Search for the cell housing the specified text and yield its [x, y] center coordinate. 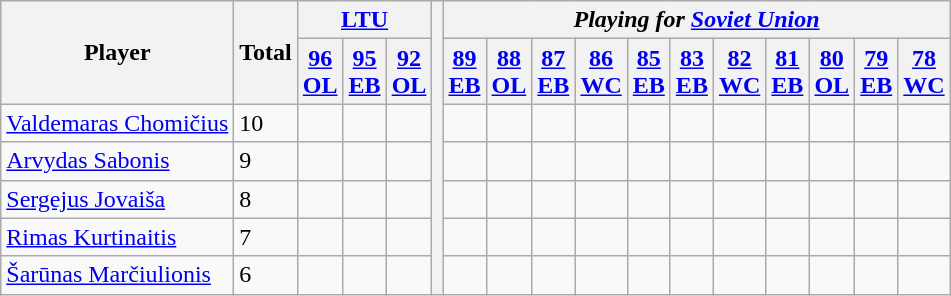
80OL [832, 72]
78WC [924, 72]
85EB [648, 72]
Sergejus Jovaiša [118, 199]
96OL [320, 72]
83EB [692, 72]
10 [266, 123]
92OL [409, 72]
87EB [554, 72]
6 [266, 275]
86WC [601, 72]
9 [266, 161]
88OL [509, 72]
8 [266, 199]
Arvydas Sabonis [118, 161]
89EB [464, 72]
95EB [364, 72]
7 [266, 237]
81EB [788, 72]
Valdemaras Chomičius [118, 123]
Player [118, 52]
82WC [739, 72]
Šarūnas Marčiulionis [118, 275]
Rimas Kurtinaitis [118, 237]
Playing for Soviet Union [696, 20]
79EB [876, 72]
Total [266, 52]
LTU [364, 20]
